Output the (X, Y) coordinate of the center of the cell containing the given text.  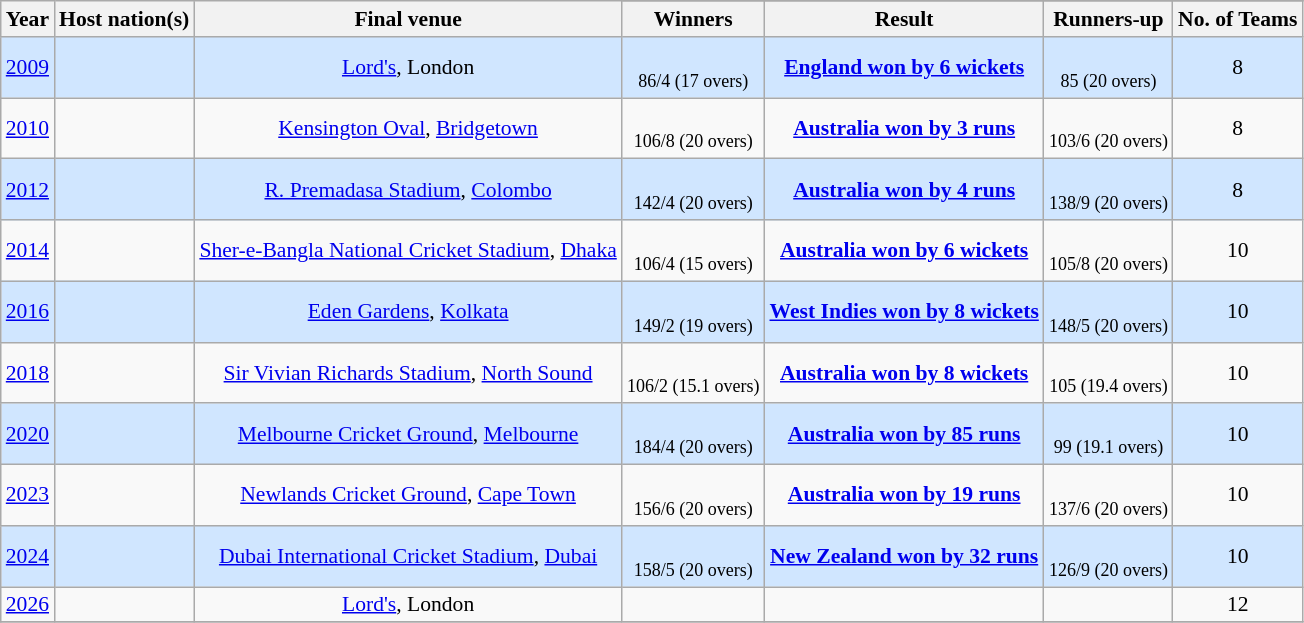
12 (1238, 605)
England won by 6 wickets (904, 68)
Melbourne Cricket Ground, Melbourne (408, 434)
148/5 (20 overs) (1108, 312)
Sher-e-Bangla National Cricket Stadium, Dhaka (408, 250)
149/2 (19 overs) (694, 312)
156/6 (20 overs) (694, 496)
106/2 (15.1 overs) (694, 372)
West Indies won by 8 wickets (904, 312)
Australia won by 85 runs (904, 434)
105/8 (20 overs) (1108, 250)
2010 (28, 128)
Final venue (408, 19)
Runners-up (1108, 19)
138/9 (20 overs) (1108, 190)
Australia won by 19 runs (904, 496)
Dubai International Cricket Stadium, Dubai (408, 556)
Newlands Cricket Ground, Cape Town (408, 496)
106/4 (15 overs) (694, 250)
Australia won by 4 runs (904, 190)
Result (904, 19)
2012 (28, 190)
142/4 (20 overs) (694, 190)
85 (20 overs) (1108, 68)
New Zealand won by 32 runs (904, 556)
2026 (28, 605)
No. of Teams (1238, 19)
2014 (28, 250)
86/4 (17 overs) (694, 68)
106/8 (20 overs) (694, 128)
Australia won by 3 runs (904, 128)
2023 (28, 496)
Australia won by 6 wickets (904, 250)
184/4 (20 overs) (694, 434)
2020 (28, 434)
126/9 (20 overs) (1108, 556)
Winners (694, 19)
Australia won by 8 wickets (904, 372)
2016 (28, 312)
2024 (28, 556)
2018 (28, 372)
99 (19.1 overs) (1108, 434)
R. Premadasa Stadium, Colombo (408, 190)
Kensington Oval, Bridgetown (408, 128)
Eden Gardens, Kolkata (408, 312)
Host nation(s) (124, 19)
Sir Vivian Richards Stadium, North Sound (408, 372)
2009 (28, 68)
103/6 (20 overs) (1108, 128)
137/6 (20 overs) (1108, 496)
158/5 (20 overs) (694, 556)
105 (19.4 overs) (1108, 372)
Year (28, 19)
